From the cell containing the given text, extract its center point as (x, y) coordinate. 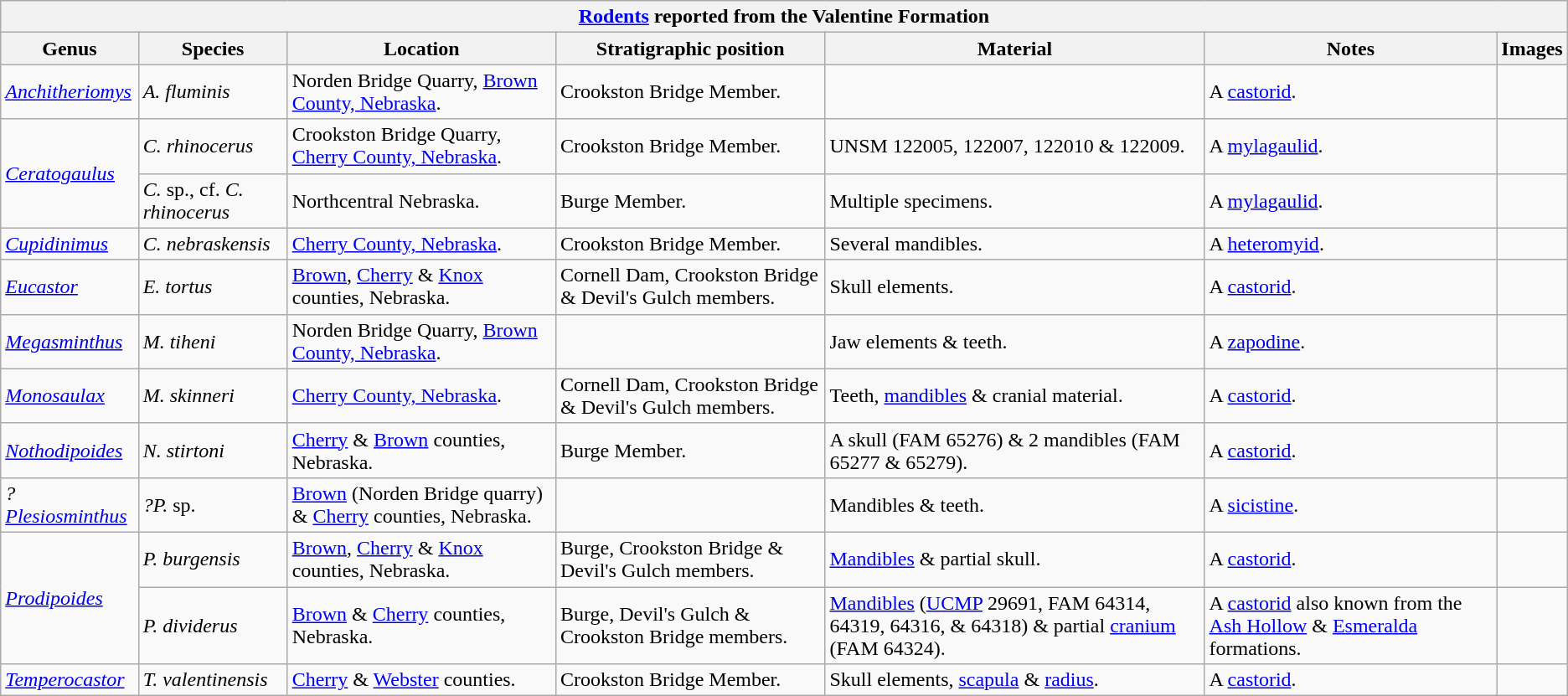
M. tiheni (213, 342)
Species (213, 49)
Skull elements. (1015, 286)
UNSM 122005, 122007, 122010 & 122009. (1015, 146)
P. dividerus (213, 625)
?Plesiosminthus (70, 504)
Brown & Cherry counties, Nebraska. (421, 625)
C. nebraskensis (213, 244)
Jaw elements & teeth. (1015, 342)
A skull (FAM 65276) & 2 mandibles (FAM 65277 & 65279). (1015, 451)
?P. sp. (213, 504)
C. rhinocerus (213, 146)
Rodents reported from the Valentine Formation (784, 17)
Crookston Bridge Quarry, Cherry County, Nebraska. (421, 146)
Location (421, 49)
Anchitheriomys (70, 92)
Burge, Devil's Gulch & Crookston Bridge members. (690, 625)
P. burgensis (213, 559)
Several mandibles. (1015, 244)
C. sp., cf. C. rhinocerus (213, 201)
Multiple specimens. (1015, 201)
N. stirtoni (213, 451)
Northcentral Nebraska. (421, 201)
Material (1015, 49)
Ceratogaulus (70, 173)
Brown (Norden Bridge quarry) & Cherry counties, Nebraska. (421, 504)
Cupidinimus (70, 244)
A heteromyid. (1350, 244)
Cherry & Brown counties, Nebraska. (421, 451)
Temperocastor (70, 680)
Mandibles (UCMP 29691, FAM 64314, 64319, 64316, & 64318) & partial cranium (FAM 64324). (1015, 625)
E. tortus (213, 286)
Mandibles & partial skull. (1015, 559)
Stratigraphic position (690, 49)
Megasminthus (70, 342)
A. fluminis (213, 92)
Burge, Crookston Bridge & Devil's Gulch members. (690, 559)
M. skinneri (213, 395)
Mandibles & teeth. (1015, 504)
Teeth, mandibles & cranial material. (1015, 395)
A sicistine. (1350, 504)
Images (1532, 49)
Nothodipoides (70, 451)
Genus (70, 49)
A zapodine. (1350, 342)
Eucastor (70, 286)
T. valentinensis (213, 680)
Cherry & Webster counties. (421, 680)
Prodipoides (70, 598)
Skull elements, scapula & radius. (1015, 680)
Notes (1350, 49)
Monosaulax (70, 395)
A castorid also known from the Ash Hollow & Esmeralda formations. (1350, 625)
